Pinpoint the cell where the given text exists, returning its [x, y] midpoint coordinate. 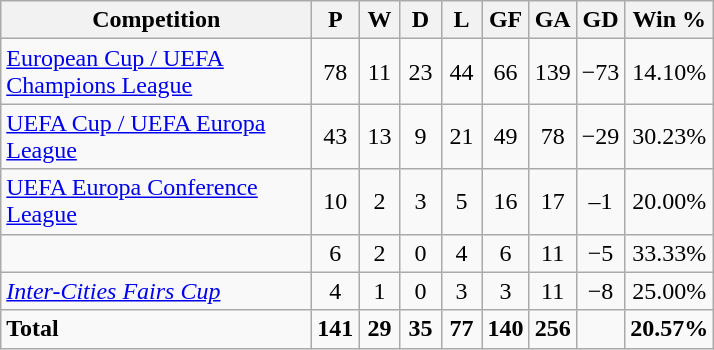
16 [506, 202]
10 [336, 202]
9 [420, 136]
49 [506, 136]
P [336, 20]
D [420, 20]
UEFA Europa Conference League [156, 202]
29 [380, 329]
GA [552, 20]
GD [600, 20]
141 [336, 329]
GF [506, 20]
14.10% [670, 72]
140 [506, 329]
44 [462, 72]
−8 [600, 291]
77 [462, 329]
–1 [600, 202]
European Cup / UEFA Champions League [156, 72]
5 [462, 202]
Total [156, 329]
20.00% [670, 202]
L [462, 20]
139 [552, 72]
23 [420, 72]
30.23% [670, 136]
33.33% [670, 253]
1 [380, 291]
17 [552, 202]
−29 [600, 136]
256 [552, 329]
66 [506, 72]
35 [420, 329]
20.57% [670, 329]
−5 [600, 253]
43 [336, 136]
Win % [670, 20]
13 [380, 136]
−73 [600, 72]
W [380, 20]
21 [462, 136]
UEFA Cup / UEFA Europa League [156, 136]
25.00% [670, 291]
Inter-Cities Fairs Cup [156, 291]
Competition [156, 20]
